Find where the given text appears and provide that cell's center as (x, y) coordinate. 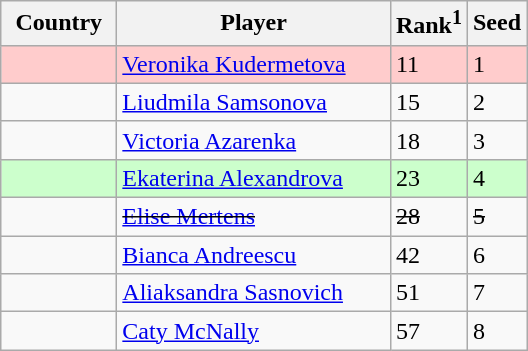
Caty McNally (254, 331)
15 (428, 102)
28 (428, 217)
3 (496, 140)
Victoria Azarenka (254, 140)
4 (496, 178)
11 (428, 64)
7 (496, 293)
42 (428, 255)
Liudmila Samsonova (254, 102)
51 (428, 293)
2 (496, 102)
Player (254, 24)
Rank1 (428, 24)
Veronika Kudermetova (254, 64)
6 (496, 255)
Country (59, 24)
Ekaterina Alexandrova (254, 178)
Bianca Andreescu (254, 255)
1 (496, 64)
8 (496, 331)
5 (496, 217)
Elise Mertens (254, 217)
Aliaksandra Sasnovich (254, 293)
Seed (496, 24)
23 (428, 178)
18 (428, 140)
57 (428, 331)
